For the text-containing cell, return its midpoint in [x, y] coordinate format. 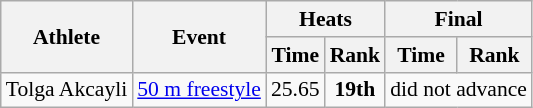
50 m freestyle [199, 90]
did not advance [458, 90]
Final [458, 19]
Tolga Akcayli [67, 90]
Event [199, 36]
25.65 [296, 90]
Athlete [67, 36]
Heats [326, 19]
19th [356, 90]
